Detect which cell encompasses the target text, then output its (X, Y) center coordinate. 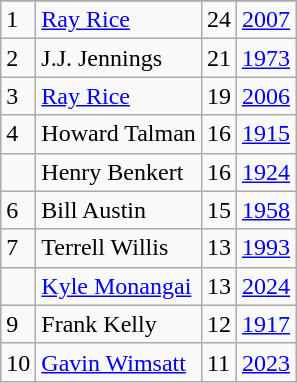
11 (218, 362)
Bill Austin (119, 210)
21 (218, 58)
J.J. Jennings (119, 58)
Howard Talman (119, 134)
15 (218, 210)
Henry Benkert (119, 172)
1915 (266, 134)
9 (18, 324)
1958 (266, 210)
4 (18, 134)
2006 (266, 96)
Frank Kelly (119, 324)
10 (18, 362)
Kyle Monangai (119, 286)
3 (18, 96)
1973 (266, 58)
Terrell Willis (119, 248)
1917 (266, 324)
2 (18, 58)
6 (18, 210)
Gavin Wimsatt (119, 362)
2023 (266, 362)
1 (18, 20)
7 (18, 248)
1993 (266, 248)
19 (218, 96)
1924 (266, 172)
2007 (266, 20)
12 (218, 324)
2024 (266, 286)
24 (218, 20)
